Locate the cell with the specified text and output its [x, y] center coordinate. 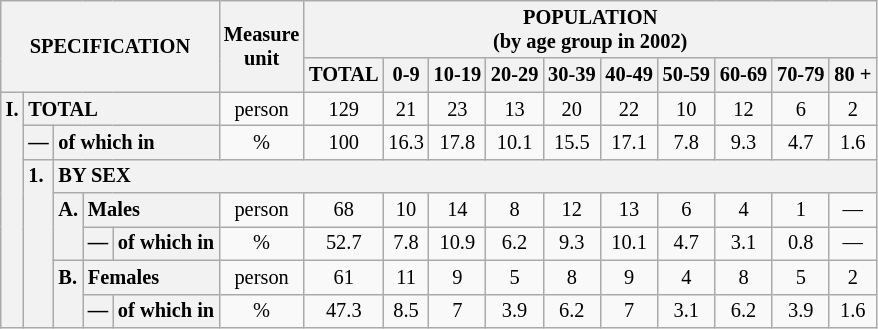
60-69 [744, 75]
52.7 [344, 243]
Males [151, 210]
10.9 [458, 243]
47.3 [344, 311]
I. [12, 210]
B. [68, 294]
BY SEX [466, 176]
20-29 [514, 75]
100 [344, 142]
Measure unit [262, 46]
30-39 [572, 75]
17.8 [458, 142]
SPECIFICATION [110, 46]
A. [68, 226]
50-59 [686, 75]
15.5 [572, 142]
23 [458, 109]
22 [628, 109]
1 [800, 210]
POPULATION (by age group in 2002) [590, 29]
10-19 [458, 75]
80 + [852, 75]
16.3 [406, 142]
61 [344, 277]
17.1 [628, 142]
1. [38, 243]
21 [406, 109]
129 [344, 109]
Females [151, 277]
14 [458, 210]
40-49 [628, 75]
0.8 [800, 243]
68 [344, 210]
11 [406, 277]
70-79 [800, 75]
8.5 [406, 311]
0-9 [406, 75]
20 [572, 109]
